Capture the cell that displays the provided text and extract its [X, Y] central coordinate. 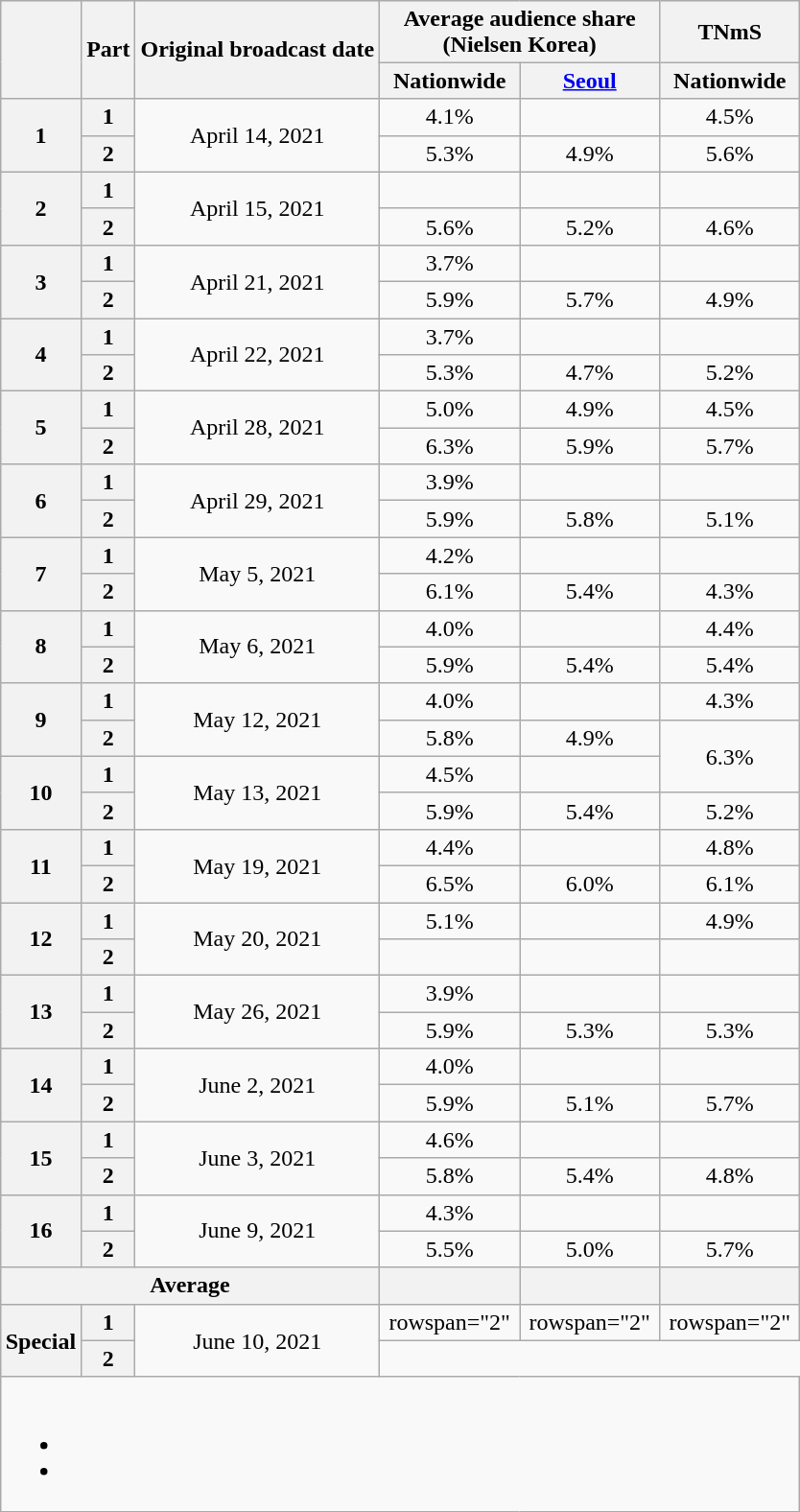
6 [40, 501]
8 [40, 647]
13 [40, 1012]
April 21, 2021 [257, 281]
May 19, 2021 [257, 865]
4.2% [450, 555]
April 28, 2021 [257, 428]
April 22, 2021 [257, 355]
16 [40, 1231]
April 29, 2021 [257, 501]
Original broadcast date [257, 50]
Average audience share (Nielsen Korea) [520, 31]
3 [40, 281]
Average [190, 1286]
May 26, 2021 [257, 1012]
5 [40, 428]
4.7% [590, 373]
Seoul [590, 81]
5.5% [450, 1249]
June 10, 2021 [257, 1340]
7 [40, 574]
May 12, 2021 [257, 720]
May 13, 2021 [257, 792]
6.0% [590, 884]
11 [40, 865]
May 5, 2021 [257, 574]
9 [40, 720]
April 15, 2021 [257, 208]
Special [40, 1340]
June 3, 2021 [257, 1158]
6.5% [450, 884]
Part [108, 50]
14 [40, 1085]
May 6, 2021 [257, 647]
April 14, 2021 [257, 135]
June 9, 2021 [257, 1231]
June 2, 2021 [257, 1085]
4.1% [450, 117]
12 [40, 938]
10 [40, 792]
15 [40, 1158]
May 20, 2021 [257, 938]
TNmS [730, 31]
4 [40, 355]
